Scan for the cell matching the given text and deliver its [x, y] coordinate at center. 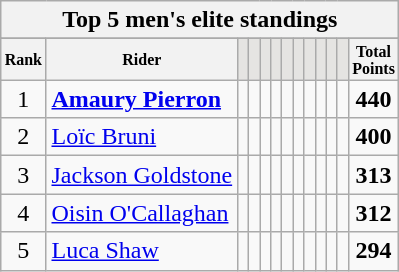
1 [24, 99]
4 [24, 213]
400 [374, 137]
312 [374, 213]
2 [24, 137]
5 [24, 251]
Loïc Bruni [142, 137]
Rider [142, 60]
313 [374, 175]
3 [24, 175]
294 [374, 251]
Oisin O'Callaghan [142, 213]
Top 5 men's elite standings [200, 20]
Rank [24, 60]
Luca Shaw [142, 251]
440 [374, 99]
TotalPoints [374, 60]
Amaury Pierron [142, 99]
Jackson Goldstone [142, 175]
